Extract the [X, Y] coordinate from the center of the cell holding the provided text.  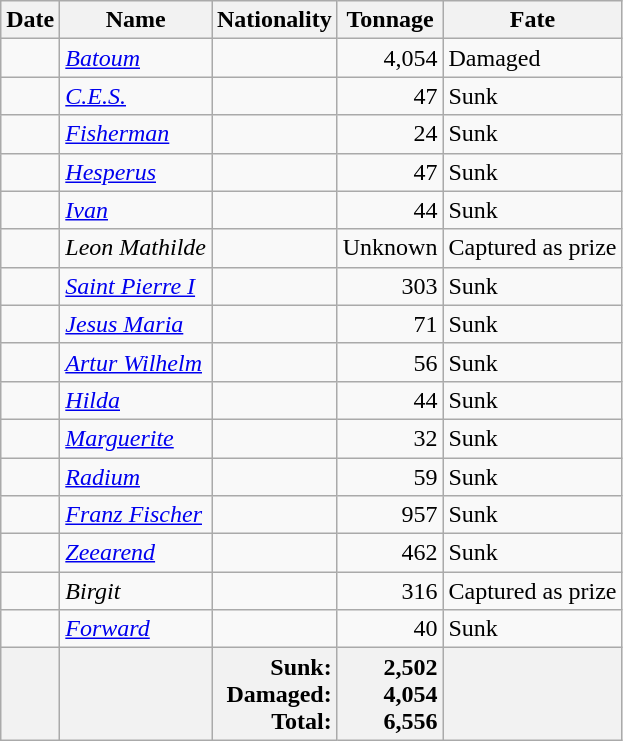
Artur Wilhelm [136, 362]
56 [390, 362]
Radium [136, 477]
Tonnage [390, 20]
24 [390, 134]
Zeearend [136, 553]
Ivan [136, 210]
Marguerite [136, 438]
303 [390, 286]
Franz Fischer [136, 515]
71 [390, 324]
59 [390, 477]
Forward [136, 629]
Leon Mathilde [136, 248]
Unknown [390, 248]
40 [390, 629]
Birgit [136, 591]
Batoum [136, 58]
316 [390, 591]
Name [136, 20]
Nationality [275, 20]
Damaged [532, 58]
Saint Pierre I [136, 286]
Date [30, 20]
462 [390, 553]
Hesperus [136, 172]
Jesus Maria [136, 324]
4,054 [390, 58]
957 [390, 515]
Fate [532, 20]
Sunk:Damaged:Total: [275, 694]
32 [390, 438]
Fisherman [136, 134]
C.E.S. [136, 96]
2,5024,0546,556 [390, 694]
Hilda [136, 400]
